Output the (X, Y) coordinate of the center of the cell containing the given text.  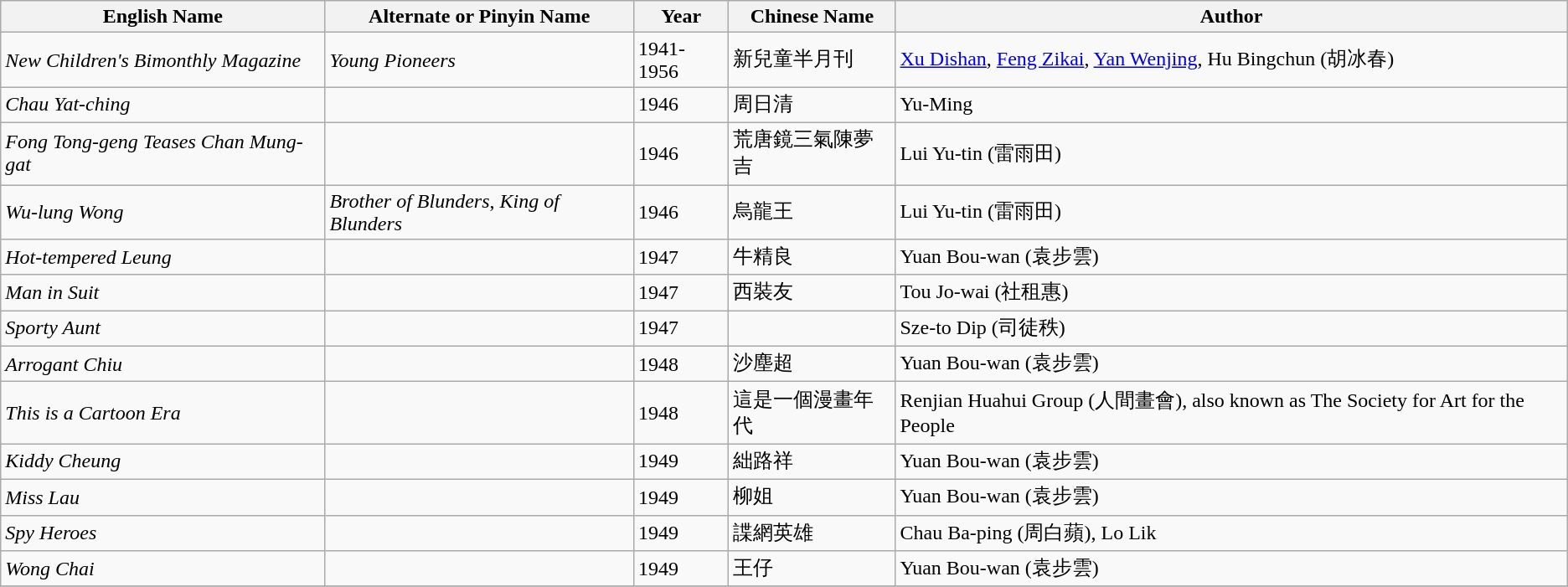
Young Pioneers (479, 60)
Arrogant Chiu (162, 363)
王仔 (812, 569)
Hot-tempered Leung (162, 258)
Fong Tong-geng Teases Chan Mung-gat (162, 153)
Renjian Huahui Group (人間畫會), also known as The Society for Art for the People (1231, 413)
Miss Lau (162, 497)
New Children's Bimonthly Magazine (162, 60)
1941-1956 (682, 60)
Sze-to Dip (司徒秩) (1231, 328)
烏龍王 (812, 211)
荒唐鏡三氣陳夢吉 (812, 153)
諜網英雄 (812, 533)
Brother of Blunders, King of Blunders (479, 211)
Alternate or Pinyin Name (479, 17)
This is a Cartoon Era (162, 413)
沙塵超 (812, 363)
周日清 (812, 106)
Wong Chai (162, 569)
Chau Ba-ping (周白蘋), Lo Lik (1231, 533)
Tou Jo-wai (社租惠) (1231, 293)
Xu Dishan, Feng Zikai, Yan Wenjing, Hu Bingchun (胡冰春) (1231, 60)
西裝友 (812, 293)
Spy Heroes (162, 533)
Kiddy Cheung (162, 462)
新兒童半月刊 (812, 60)
Yu-Ming (1231, 106)
Man in Suit (162, 293)
Chau Yat-ching (162, 106)
Sporty Aunt (162, 328)
這是一個漫畫年代 (812, 413)
Year (682, 17)
English Name (162, 17)
柳姐 (812, 497)
Wu-lung Wong (162, 211)
Chinese Name (812, 17)
牛精良 (812, 258)
絀路祥 (812, 462)
Author (1231, 17)
